Return (X, Y) of the center of cell containing provided text 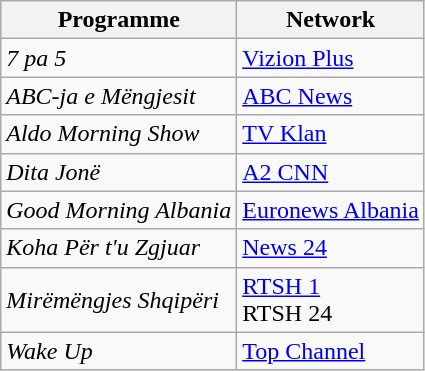
Aldo Morning Show (119, 134)
Programme (119, 20)
RTSH 1RTSH 24 (331, 300)
Vizion Plus (331, 58)
News 24 (331, 248)
A2 CNN (331, 172)
Koha Për t'u Zgjuar (119, 248)
Wake Up (119, 351)
Top Channel (331, 351)
Network (331, 20)
ABC-ja e Mëngjesit (119, 96)
Good Morning Albania (119, 210)
ABC News (331, 96)
TV Klan (331, 134)
Euronews Albania (331, 210)
Mirëmëngjes Shqipëri (119, 300)
Dita Jonë (119, 172)
7 pa 5 (119, 58)
